Return (X, Y) of the center of cell containing provided text 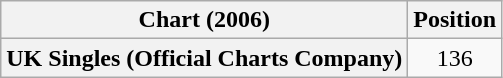
UK Singles (Official Charts Company) (204, 58)
Chart (2006) (204, 20)
Position (455, 20)
136 (455, 58)
